Identify which cell holds the provided text, then report its [X, Y] central coordinate. 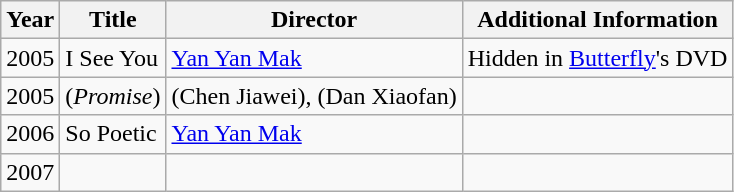
Additional Information [598, 20]
I See You [113, 58]
(Chen Jiawei), (Dan Xiaofan) [314, 96]
(Promise) [113, 96]
Title [113, 20]
Year [30, 20]
Hidden in Butterfly's DVD [598, 58]
Director [314, 20]
2006 [30, 134]
2007 [30, 172]
So Poetic [113, 134]
